Provide the (x, y) coordinate of the cell's center where the given text is located.  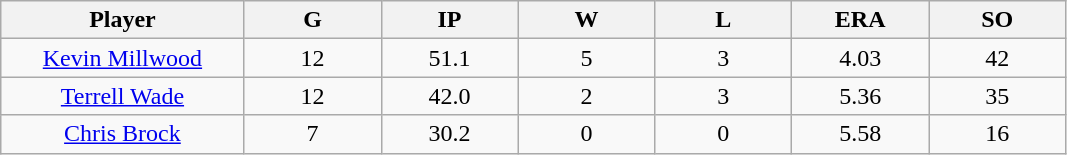
5 (586, 58)
IP (450, 20)
L (724, 20)
Terrell Wade (122, 96)
2 (586, 96)
4.03 (860, 58)
35 (998, 96)
5.58 (860, 134)
W (586, 20)
Chris Brock (122, 134)
G (312, 20)
ERA (860, 20)
5.36 (860, 96)
7 (312, 134)
42 (998, 58)
Kevin Millwood (122, 58)
16 (998, 134)
51.1 (450, 58)
30.2 (450, 134)
SO (998, 20)
Player (122, 20)
42.0 (450, 96)
